Extract the [x, y] coordinate from the center of the cell holding the provided text.  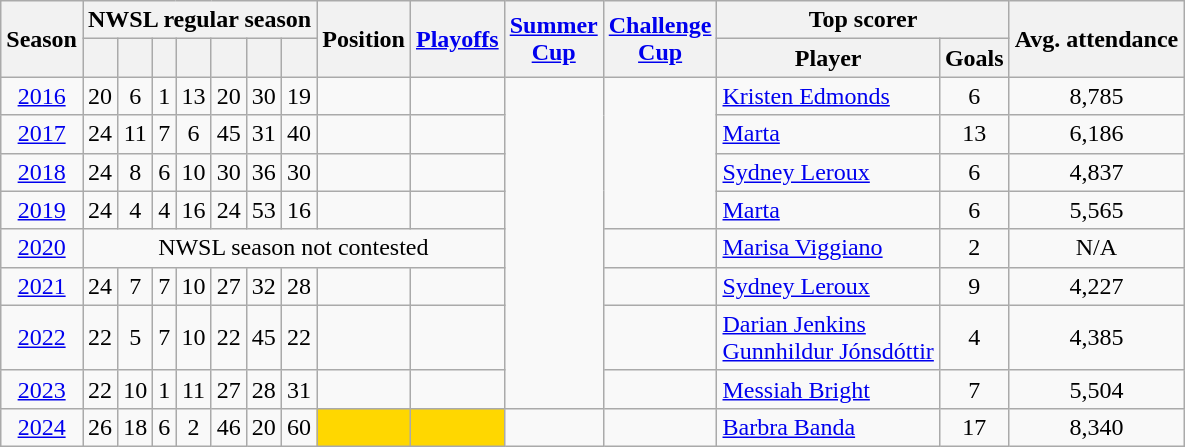
53 [264, 210]
8 [136, 172]
Darian Jenkins Gunnhildur Jónsdóttir [828, 338]
SummerCup [554, 39]
N/A [1096, 248]
Messiah Bright [828, 389]
5 [136, 338]
32 [264, 286]
5,504 [1096, 389]
NWSL regular season [199, 20]
4,837 [1096, 172]
40 [298, 134]
4,227 [1096, 286]
2022 [42, 338]
60 [298, 427]
Player [828, 58]
36 [264, 172]
Barbra Banda [828, 427]
19 [298, 96]
Goals [974, 58]
Avg. attendance [1096, 39]
8,785 [1096, 96]
Kristen Edmonds [828, 96]
2020 [42, 248]
2017 [42, 134]
NWSL season not contested [293, 248]
2023 [42, 389]
2024 [42, 427]
8,340 [1096, 427]
Position [364, 39]
26 [100, 427]
Marisa Viggiano [828, 248]
4,385 [1096, 338]
6,186 [1096, 134]
9 [974, 286]
46 [228, 427]
Season [42, 39]
2018 [42, 172]
2016 [42, 96]
2021 [42, 286]
5,565 [1096, 210]
18 [136, 427]
Top scorer [863, 20]
2019 [42, 210]
ChallengeCup [660, 39]
17 [974, 427]
Playoffs [457, 39]
